Determine the [X, Y] coordinate at the center of the cell enclosing the given text.  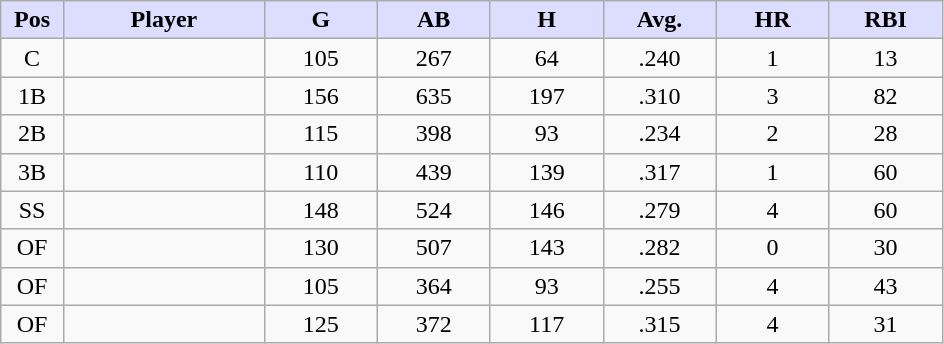
.255 [660, 286]
139 [546, 172]
439 [434, 172]
156 [320, 96]
.240 [660, 58]
524 [434, 210]
SS [32, 210]
C [32, 58]
.234 [660, 134]
AB [434, 20]
2B [32, 134]
HR [772, 20]
43 [886, 286]
Player [164, 20]
G [320, 20]
507 [434, 248]
146 [546, 210]
130 [320, 248]
.310 [660, 96]
.315 [660, 324]
3 [772, 96]
28 [886, 134]
398 [434, 134]
Avg. [660, 20]
148 [320, 210]
RBI [886, 20]
2 [772, 134]
Pos [32, 20]
364 [434, 286]
125 [320, 324]
H [546, 20]
3B [32, 172]
.279 [660, 210]
13 [886, 58]
635 [434, 96]
64 [546, 58]
30 [886, 248]
117 [546, 324]
.317 [660, 172]
82 [886, 96]
197 [546, 96]
372 [434, 324]
115 [320, 134]
1B [32, 96]
267 [434, 58]
143 [546, 248]
.282 [660, 248]
110 [320, 172]
0 [772, 248]
31 [886, 324]
